Determine the [x, y] coordinate at the center of the cell enclosing the given text.  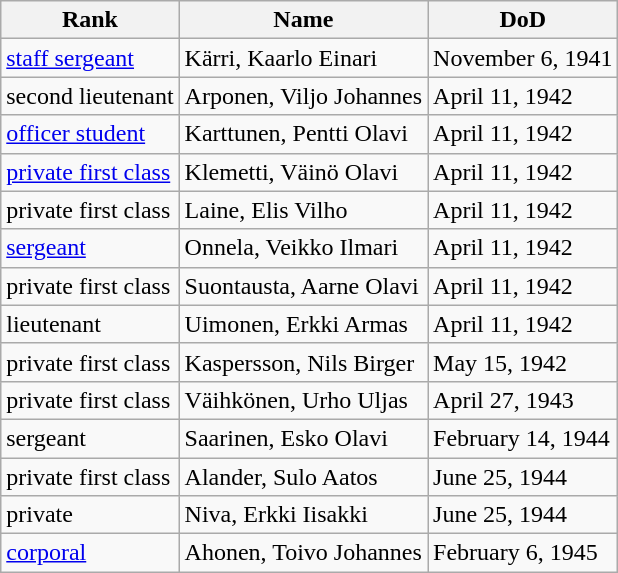
DoD [523, 20]
Niva, Erkki Iisakki [303, 515]
lieutenant [90, 324]
February 14, 1944 [523, 438]
staff sergeant [90, 58]
Name [303, 20]
Laine, Elis Vilho [303, 210]
Kaspersson, Nils Birger [303, 362]
private [90, 515]
corporal [90, 553]
Saarinen, Esko Olavi [303, 438]
Uimonen, Erkki Armas [303, 324]
Onnela, Veikko Ilmari [303, 248]
Väihkönen, Urho Uljas [303, 400]
April 27, 1943 [523, 400]
May 15, 1942 [523, 362]
Kärri, Kaarlo Einari [303, 58]
Suontausta, Aarne Olavi [303, 286]
Arponen, Viljo Johannes [303, 96]
Rank [90, 20]
Klemetti, Väinö Olavi [303, 172]
second lieutenant [90, 96]
Karttunen, Pentti Olavi [303, 134]
November 6, 1941 [523, 58]
officer student [90, 134]
Alander, Sulo Aatos [303, 477]
Ahonen, Toivo Johannes [303, 553]
February 6, 1945 [523, 553]
